Output the (X, Y) coordinate of the center of the cell containing the given text.  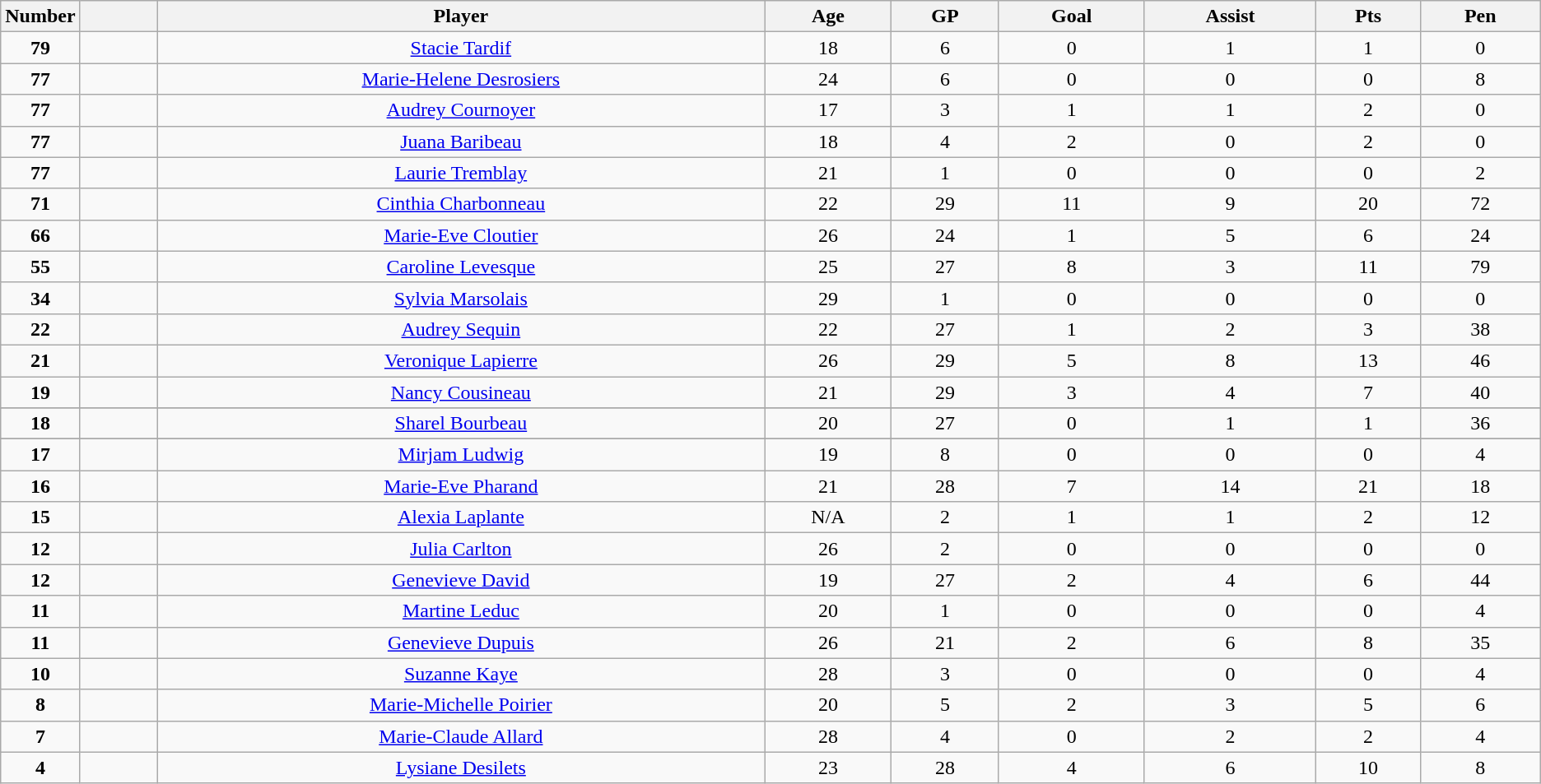
13 (1368, 360)
Sylvia Marsolais (461, 298)
46 (1480, 360)
Marie-Claude Allard (461, 736)
Juana Baribeau (461, 141)
72 (1480, 204)
Genevieve Dupuis (461, 643)
Genevieve David (461, 580)
16 (40, 486)
Number (40, 16)
Julia Carlton (461, 549)
15 (40, 517)
Audrey Sequin (461, 329)
40 (1480, 392)
Audrey Cournoyer (461, 110)
44 (1480, 580)
Pen (1480, 16)
35 (1480, 643)
Player (461, 16)
Mirjam Ludwig (461, 455)
Marie-Eve Cloutier (461, 235)
Marie-Eve Pharand (461, 486)
34 (40, 298)
Stacie Tardif (461, 48)
25 (828, 267)
GP (945, 16)
Veronique Lapierre (461, 360)
36 (1480, 424)
71 (40, 204)
Pts (1368, 16)
N/A (828, 517)
23 (828, 768)
38 (1480, 329)
Alexia Laplante (461, 517)
Age (828, 16)
Caroline Levesque (461, 267)
Marie-Michelle Poirier (461, 705)
66 (40, 235)
Lysiane Desilets (461, 768)
Cinthia Charbonneau (461, 204)
14 (1230, 486)
Sharel Bourbeau (461, 424)
Laurie Tremblay (461, 173)
Nancy Cousineau (461, 392)
Martine Leduc (461, 611)
9 (1230, 204)
Marie-Helene Desrosiers (461, 79)
Assist (1230, 16)
55 (40, 267)
Goal (1072, 16)
Suzanne Kaye (461, 674)
